Locate the cell with the specified text and output its (x, y) center coordinate. 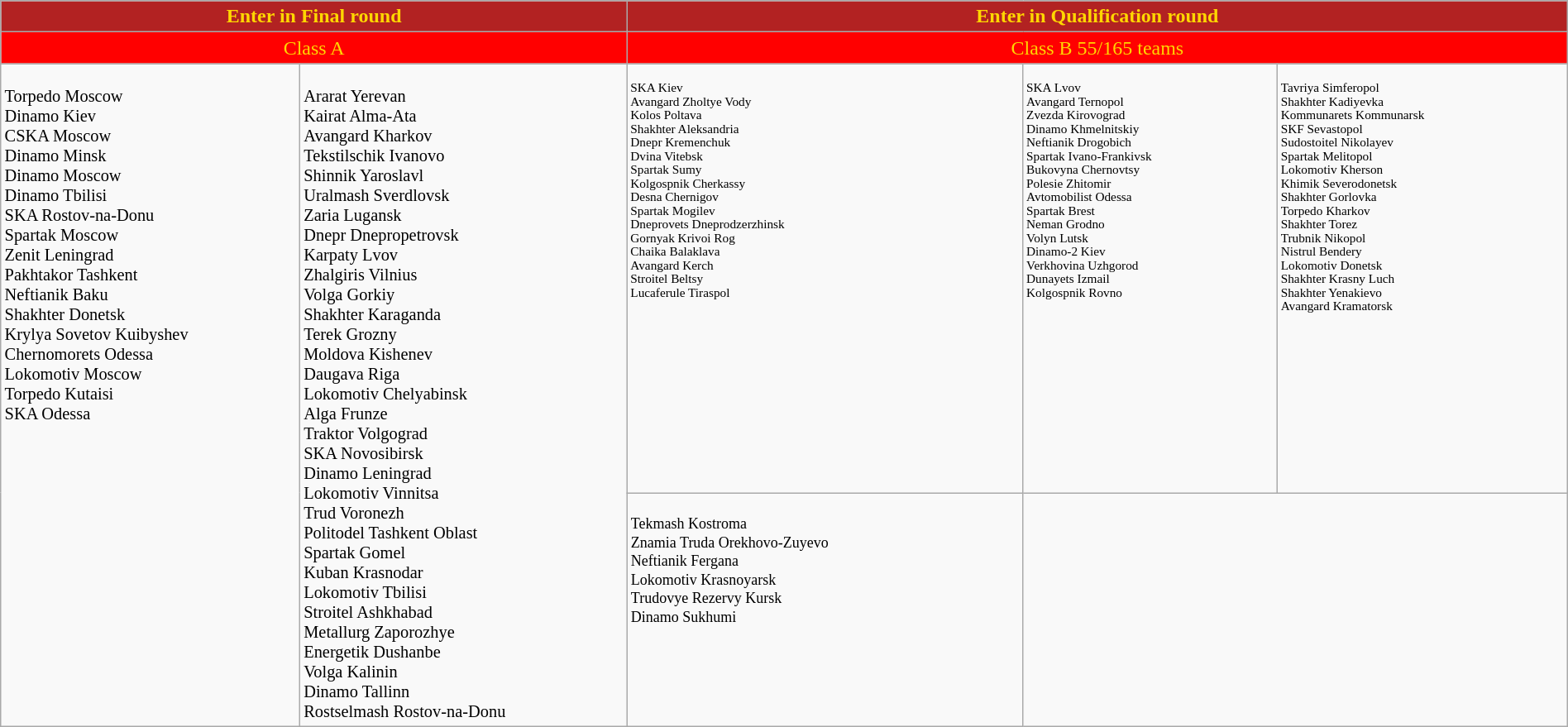
Class B 55/165 teams (1098, 48)
Enter in Qualification round (1098, 17)
Enter in Final round (314, 17)
Class A (314, 48)
Tekmash Kostroma Znamia Truda Orekhovo-Zuyevo Neftianik Fergana Lokomotiv Krasnoyarsk Trudovye Rezervy Kursk Dinamo Sukhumi (825, 610)
